Return (x, y) of the center of cell containing provided text 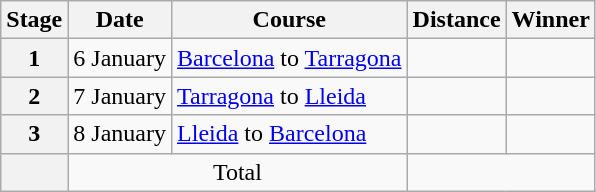
3 (34, 134)
Lleida to Barcelona (290, 134)
Course (290, 20)
Date (120, 20)
Winner (550, 20)
Barcelona to Tarragona (290, 58)
2 (34, 96)
7 January (120, 96)
Stage (34, 20)
Distance (456, 20)
1 (34, 58)
6 January (120, 58)
Tarragona to Lleida (290, 96)
Total (238, 172)
8 January (120, 134)
